Search for the cell housing the specified text and yield its [X, Y] center coordinate. 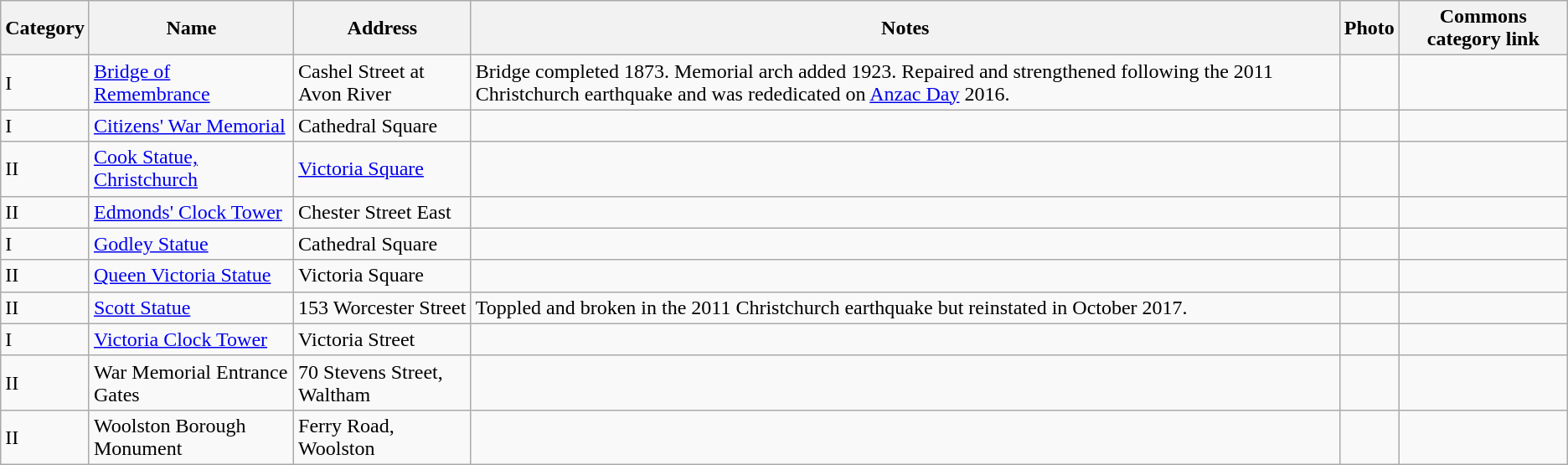
Cook Statue, Christchurch [191, 169]
Address [383, 28]
Queen Victoria Statue [191, 276]
Victoria Clock Tower [191, 339]
Victoria Street [383, 339]
Ferry Road, Woolston [383, 437]
Photo [1369, 28]
War Memorial Entrance Gates [191, 382]
Toppled and broken in the 2011 Christchurch earthquake but reinstated in October 2017. [905, 307]
Category [45, 28]
Woolston Borough Monument [191, 437]
70 Stevens Street, Waltham [383, 382]
Citizens' War Memorial [191, 126]
Bridge of Remembrance [191, 82]
Scott Statue [191, 307]
Edmonds' Clock Tower [191, 212]
153 Worcester Street [383, 307]
Notes [905, 28]
Godley Statue [191, 244]
Commons category link [1483, 28]
Chester Street East [383, 212]
Cashel Street at Avon River [383, 82]
Name [191, 28]
